Find where the given text appears and provide that cell's center as (X, Y) coordinate. 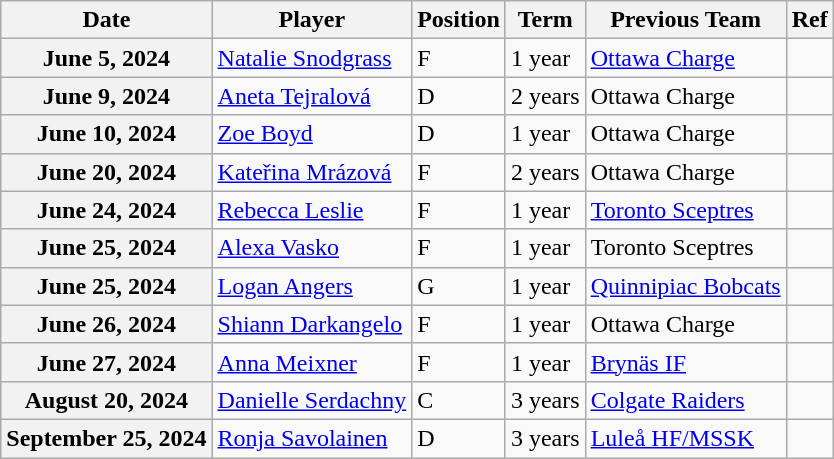
Brynäs IF (686, 362)
Danielle Serdachny (312, 400)
Anna Meixner (312, 362)
Luleå HF/MSSK (686, 438)
June 5, 2024 (106, 58)
Logan Angers (312, 286)
Zoe Boyd (312, 134)
June 10, 2024 (106, 134)
June 27, 2024 (106, 362)
August 20, 2024 (106, 400)
June 9, 2024 (106, 96)
Ref (810, 20)
June 26, 2024 (106, 324)
Player (312, 20)
Ronja Savolainen (312, 438)
Aneta Tejralová (312, 96)
Natalie Snodgrass (312, 58)
Alexa Vasko (312, 248)
Previous Team (686, 20)
Quinnipiac Bobcats (686, 286)
Position (459, 20)
Kateřina Mrázová (312, 172)
C (459, 400)
June 20, 2024 (106, 172)
September 25, 2024 (106, 438)
June 24, 2024 (106, 210)
Colgate Raiders (686, 400)
Term (545, 20)
Rebecca Leslie (312, 210)
Shiann Darkangelo (312, 324)
G (459, 286)
Date (106, 20)
